Pinpoint the cell where the given text exists, returning its (x, y) midpoint coordinate. 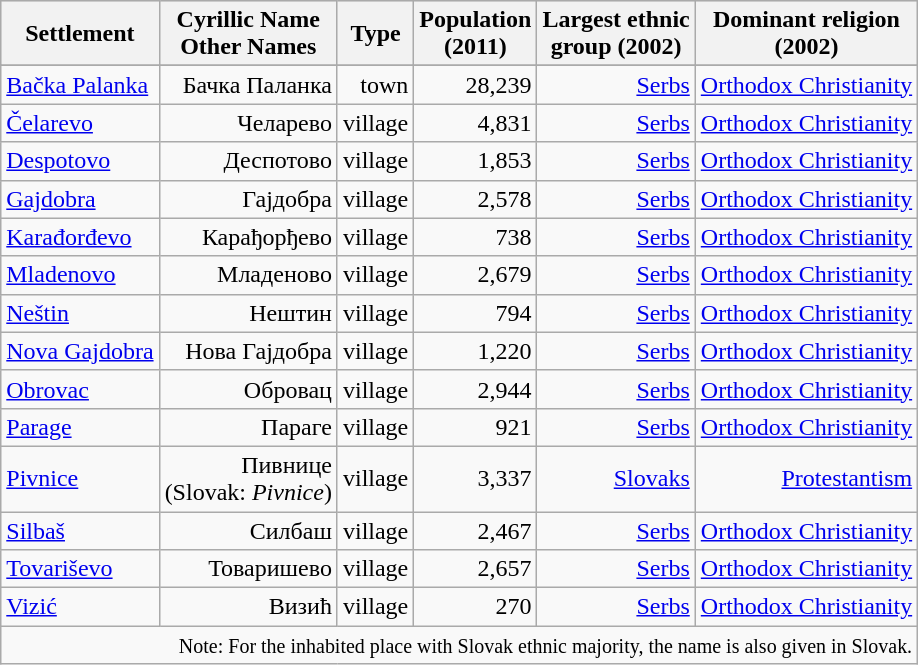
Гајдобра (248, 199)
Силбаш (248, 531)
Деспотово (248, 161)
Tovariševo (80, 569)
1,220 (476, 351)
Čelarevo (80, 123)
Нештин (248, 313)
28,239 (476, 85)
Визић (248, 607)
Nova Gajdobra (80, 351)
Note: For the inhabited place with Slovak ethnic majority, the name is also given in Slovak. (460, 645)
Vizić (80, 607)
738 (476, 237)
3,337 (476, 478)
Obrovac (80, 389)
1,853 (476, 161)
Karađorđevo (80, 237)
2,679 (476, 275)
Type (375, 34)
Cyrillic NameOther Names (248, 34)
Параге (248, 427)
Младеново (248, 275)
2,657 (476, 569)
2,944 (476, 389)
Карађорђево (248, 237)
Slovaks (616, 478)
Dominant religion(2002) (806, 34)
Protestantism (806, 478)
2,578 (476, 199)
Despotovo (80, 161)
Пивнице(Slovak: Pivnice) (248, 478)
Population(2011) (476, 34)
270 (476, 607)
Обровац (248, 389)
Neštin (80, 313)
Parage (80, 427)
Gajdobra (80, 199)
Челарево (248, 123)
4,831 (476, 123)
2,467 (476, 531)
Largest ethnicgroup (2002) (616, 34)
Mladenovo (80, 275)
Silbaš (80, 531)
794 (476, 313)
town (375, 85)
Pivnice (80, 478)
921 (476, 427)
Bačka Palanka (80, 85)
Settlement (80, 34)
Бачка Паланка (248, 85)
Товаришево (248, 569)
Нова Гајдобра (248, 351)
